Find where the given text appears and provide that cell's center as [x, y] coordinate. 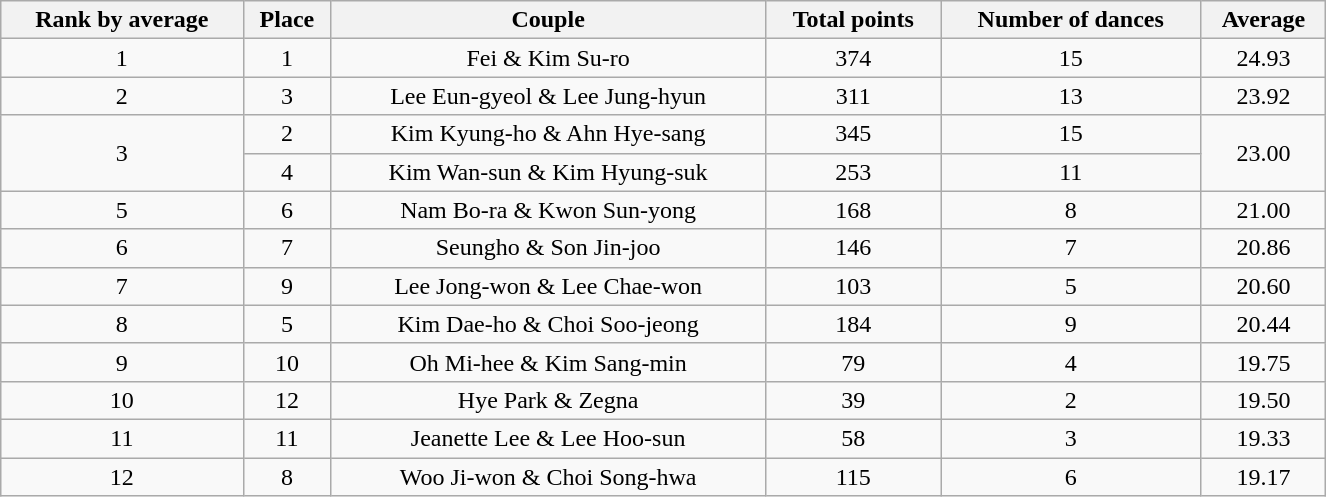
79 [854, 362]
20.44 [1264, 324]
345 [854, 134]
Rank by average [122, 20]
Kim Kyung-ho & Ahn Hye-sang [548, 134]
58 [854, 438]
20.86 [1264, 248]
Number of dances [1070, 20]
Place [288, 20]
253 [854, 172]
Kim Wan-sun & Kim Hyung-suk [548, 172]
Oh Mi-hee & Kim Sang-min [548, 362]
103 [854, 286]
Fei & Kim Su-ro [548, 58]
19.33 [1264, 438]
Jeanette Lee & Lee Hoo-sun [548, 438]
Kim Dae-ho & Choi Soo-jeong [548, 324]
21.00 [1264, 210]
23.00 [1264, 153]
Woo Ji-won & Choi Song-hwa [548, 477]
311 [854, 96]
374 [854, 58]
20.60 [1264, 286]
Hye Park & Zegna [548, 400]
19.17 [1264, 477]
184 [854, 324]
13 [1070, 96]
Lee Jong-won & Lee Chae-won [548, 286]
39 [854, 400]
115 [854, 477]
Lee Eun-gyeol & Lee Jung-hyun [548, 96]
168 [854, 210]
Seungho & Son Jin-joo [548, 248]
146 [854, 248]
24.93 [1264, 58]
19.75 [1264, 362]
Average [1264, 20]
19.50 [1264, 400]
23.92 [1264, 96]
Nam Bo-ra & Kwon Sun-yong [548, 210]
Couple [548, 20]
Total points [854, 20]
